Capture the cell that displays the provided text and extract its [x, y] central coordinate. 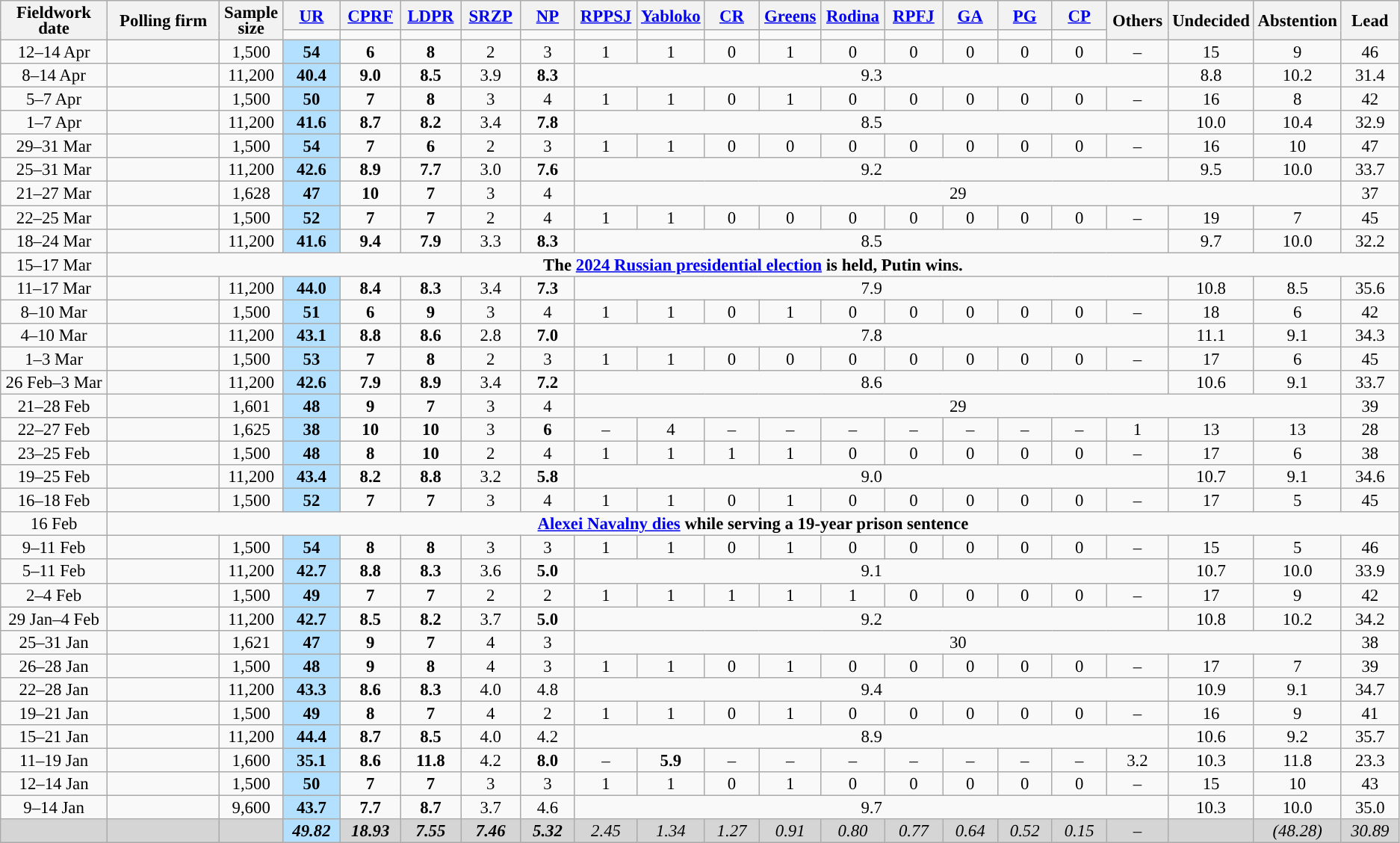
RPPSJ [605, 15]
9–11 Feb [54, 548]
35.7 [1370, 737]
7.2 [547, 383]
CR [732, 15]
18.93 [371, 831]
23.3 [1370, 760]
35.6 [1370, 288]
7.46 [491, 831]
0.80 [852, 831]
9–14 Jan [54, 808]
35.0 [1370, 808]
28 [1370, 430]
UR [311, 15]
43.1 [311, 336]
Fieldwork date [54, 21]
1–3 Mar [54, 359]
34.7 [1370, 690]
5.9 [671, 760]
1–7 Apr [54, 123]
CPRF [371, 15]
30 [958, 642]
3.3 [491, 241]
22–27 Feb [54, 430]
10.4 [1297, 123]
1,625 [251, 430]
4.6 [547, 808]
8.4 [371, 288]
53 [311, 359]
LDPR [430, 15]
35.1 [311, 760]
25–31 Jan [54, 642]
Abstention [1297, 21]
1,600 [251, 760]
Greens [790, 15]
26–28 Jan [54, 666]
19 [1211, 217]
34.3 [1370, 336]
43.7 [311, 808]
40.4 [311, 75]
9.5 [1211, 170]
37 [1370, 194]
Alexei Navalny dies while serving a 19-year prison sentence [753, 524]
34.6 [1370, 477]
7.3 [547, 288]
4.8 [547, 690]
49.82 [311, 831]
1,601 [251, 406]
18 [1211, 312]
21–28 Feb [54, 406]
8–10 Mar [54, 312]
0.15 [1079, 831]
19–25 Feb [54, 477]
Undecided [1211, 21]
29–31 Mar [54, 146]
3.6 [491, 572]
8.0 [547, 760]
SRZP [491, 15]
26 Feb–3 Mar [54, 383]
Lead [1370, 21]
7.0 [547, 336]
43.3 [311, 690]
11–17 Mar [54, 288]
43 [1370, 784]
2.8 [491, 336]
(48.28) [1297, 831]
3.9 [491, 75]
15–17 Mar [54, 265]
16–18 Feb [54, 501]
8–14 Apr [54, 75]
5.32 [547, 831]
The 2024 Russian presidential election is held, Putin wins. [753, 265]
5.8 [547, 477]
23–25 Feb [54, 454]
32.9 [1370, 123]
GA [970, 15]
1.27 [732, 831]
30.89 [1370, 831]
0.52 [1025, 831]
7.55 [430, 831]
34.2 [1370, 619]
5–11 Feb [54, 572]
41 [1370, 713]
11–19 Jan [54, 760]
0.91 [790, 831]
51 [311, 312]
31.4 [1370, 75]
12–14 Apr [54, 52]
44.0 [311, 288]
44.4 [311, 737]
Polling firm [163, 21]
Yabloko [671, 15]
16 Feb [54, 524]
RPFJ [914, 15]
4–10 Mar [54, 336]
9,600 [251, 808]
5–7 Apr [54, 99]
CP [1079, 15]
7.6 [547, 170]
29 Jan–4 Feb [54, 619]
12–14 Jan [54, 784]
25–31 Mar [54, 170]
22–25 Mar [54, 217]
Others [1137, 21]
9.3 [871, 75]
11.1 [1211, 336]
10.9 [1211, 690]
33.9 [1370, 572]
Samplesize [251, 21]
22–28 Jan [54, 690]
0.77 [914, 831]
2.45 [605, 831]
32.2 [1370, 241]
3.0 [491, 170]
NP [547, 15]
1,628 [251, 194]
PG [1025, 15]
43.4 [311, 477]
1,621 [251, 642]
19–21 Jan [54, 713]
2–4 Feb [54, 595]
Rodina [852, 15]
21–27 Mar [54, 194]
1.34 [671, 831]
15–21 Jan [54, 737]
0.64 [970, 831]
18–24 Mar [54, 241]
